For the text-containing cell, return its midpoint in (x, y) coordinate format. 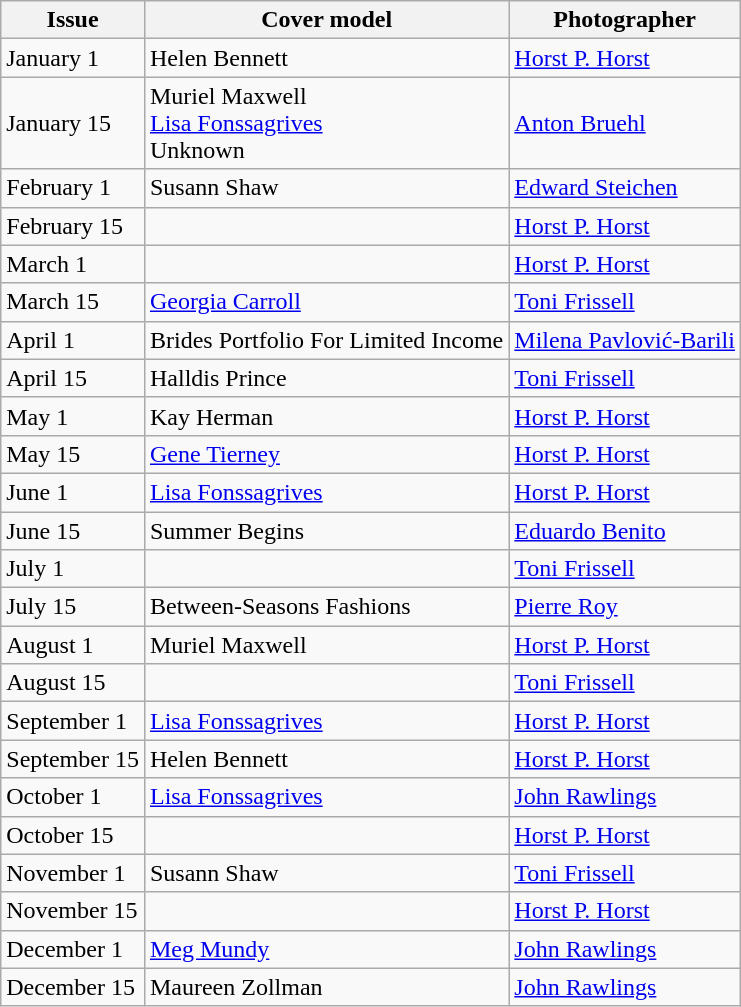
July 1 (73, 569)
June 1 (73, 492)
Eduardo Benito (625, 531)
April 1 (73, 340)
Georgia Carroll (326, 302)
Muriel Maxwell Lisa Fonssagrives Unknown (326, 123)
Issue (73, 20)
January 1 (73, 58)
November 15 (73, 911)
July 15 (73, 607)
Between-Seasons Fashions (326, 607)
May 15 (73, 454)
August 1 (73, 645)
Photographer (625, 20)
May 1 (73, 416)
Cover model (326, 20)
Edward Steichen (625, 188)
February 1 (73, 188)
January 15 (73, 123)
Summer Begins (326, 531)
August 15 (73, 683)
December 15 (73, 987)
Anton Bruehl (625, 123)
October 15 (73, 835)
Brides Portfolio For Limited Income (326, 340)
Milena Pavlović-Barili (625, 340)
Maureen Zollman (326, 987)
Muriel Maxwell (326, 645)
Meg Mundy (326, 949)
Gene Tierney (326, 454)
June 15 (73, 531)
September 1 (73, 721)
Kay Herman (326, 416)
December 1 (73, 949)
September 15 (73, 759)
February 15 (73, 226)
March 15 (73, 302)
Halldis Prince (326, 378)
October 1 (73, 797)
March 1 (73, 264)
Pierre Roy (625, 607)
November 1 (73, 873)
April 15 (73, 378)
